Identify which cell holds the provided text, then report its (x, y) central coordinate. 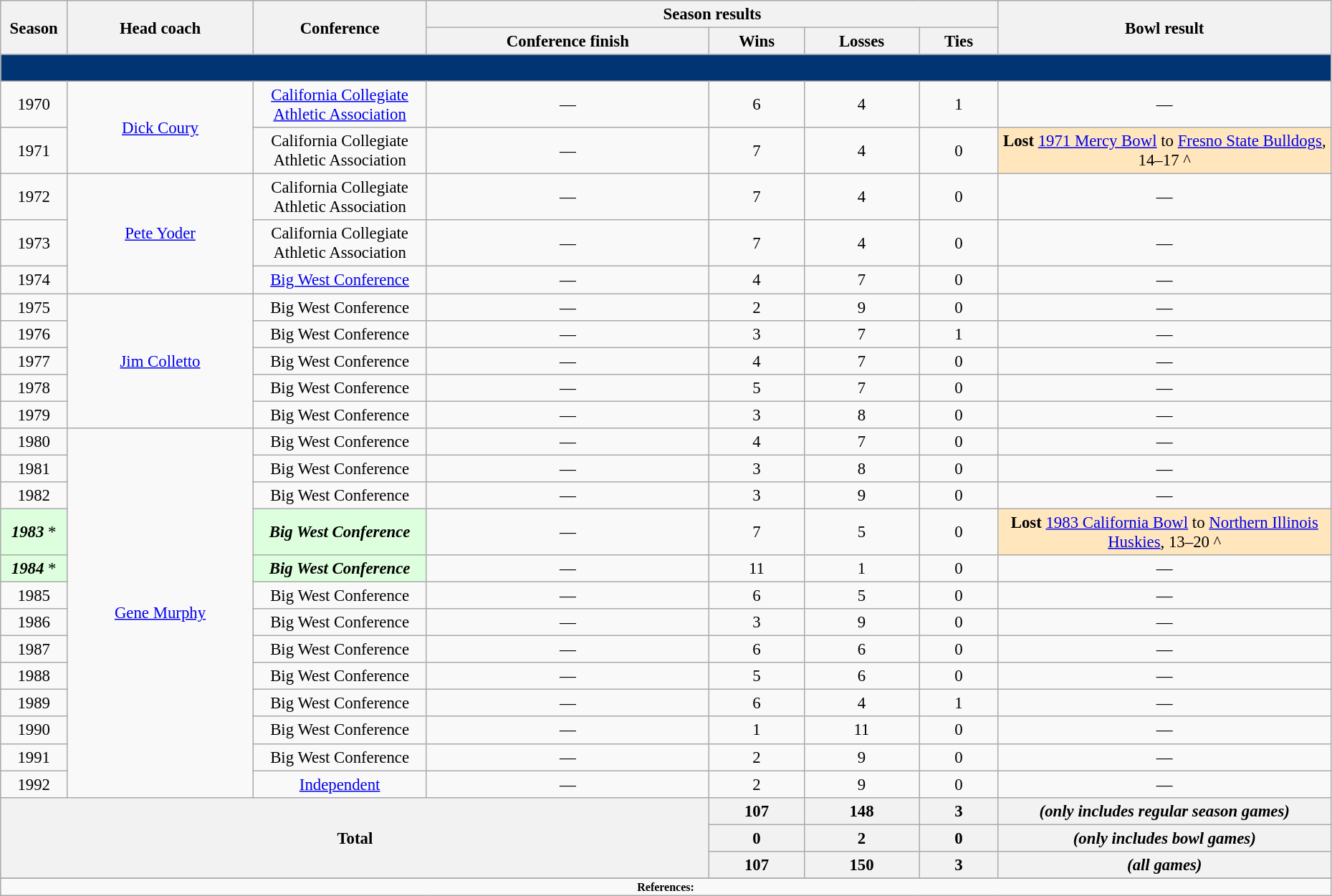
1975 (34, 307)
1972 (34, 198)
1979 (34, 415)
1974 (34, 280)
(only includes bowl games) (1164, 838)
References: (666, 887)
1986 (34, 622)
1981 (34, 468)
Dick Coury (160, 127)
1973 (34, 244)
1970 (34, 105)
1992 (34, 784)
Season (34, 27)
1990 (34, 731)
1985 (34, 596)
1980 (34, 442)
Conference (340, 27)
Lost 1971 Mercy Bowl to Fresno State Bulldogs, 14–17 ^ (1164, 150)
1983 * (34, 531)
Bowl result (1164, 27)
Gene Murphy (160, 613)
Head coach (160, 27)
(all games) (1164, 865)
1982 (34, 496)
Wins (757, 42)
148 (861, 811)
1971 (34, 150)
Pete Yoder (160, 233)
Total (355, 838)
1976 (34, 334)
Conference finish (567, 42)
(only includes regular season games) (1164, 811)
1987 (34, 650)
Losses (861, 42)
1989 (34, 703)
1991 (34, 757)
Lost 1983 California Bowl to Northern Illinois Huskies, 13–20 ^ (1164, 531)
Independent (340, 784)
1977 (34, 361)
Season results (712, 14)
150 (861, 865)
1984 * (34, 569)
1988 (34, 676)
1978 (34, 387)
Ties (959, 42)
Cal State Fullerton Titans (666, 68)
Jim Colletto (160, 361)
